Determine the [X, Y] coordinate at the center of the cell enclosing the given text.  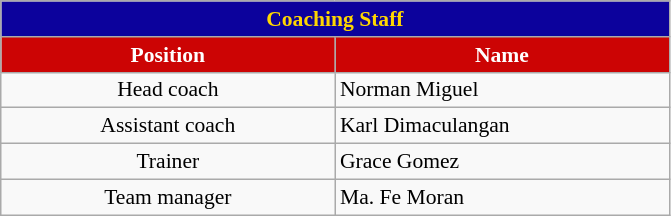
Head coach [168, 90]
Ma. Fe Moran [502, 197]
Name [502, 55]
Coaching Staff [335, 19]
Assistant coach [168, 126]
Norman Miguel [502, 90]
Trainer [168, 162]
Position [168, 55]
Team manager [168, 197]
Karl Dimaculangan [502, 126]
Grace Gomez [502, 162]
